For the text-containing cell, return its midpoint in [x, y] coordinate format. 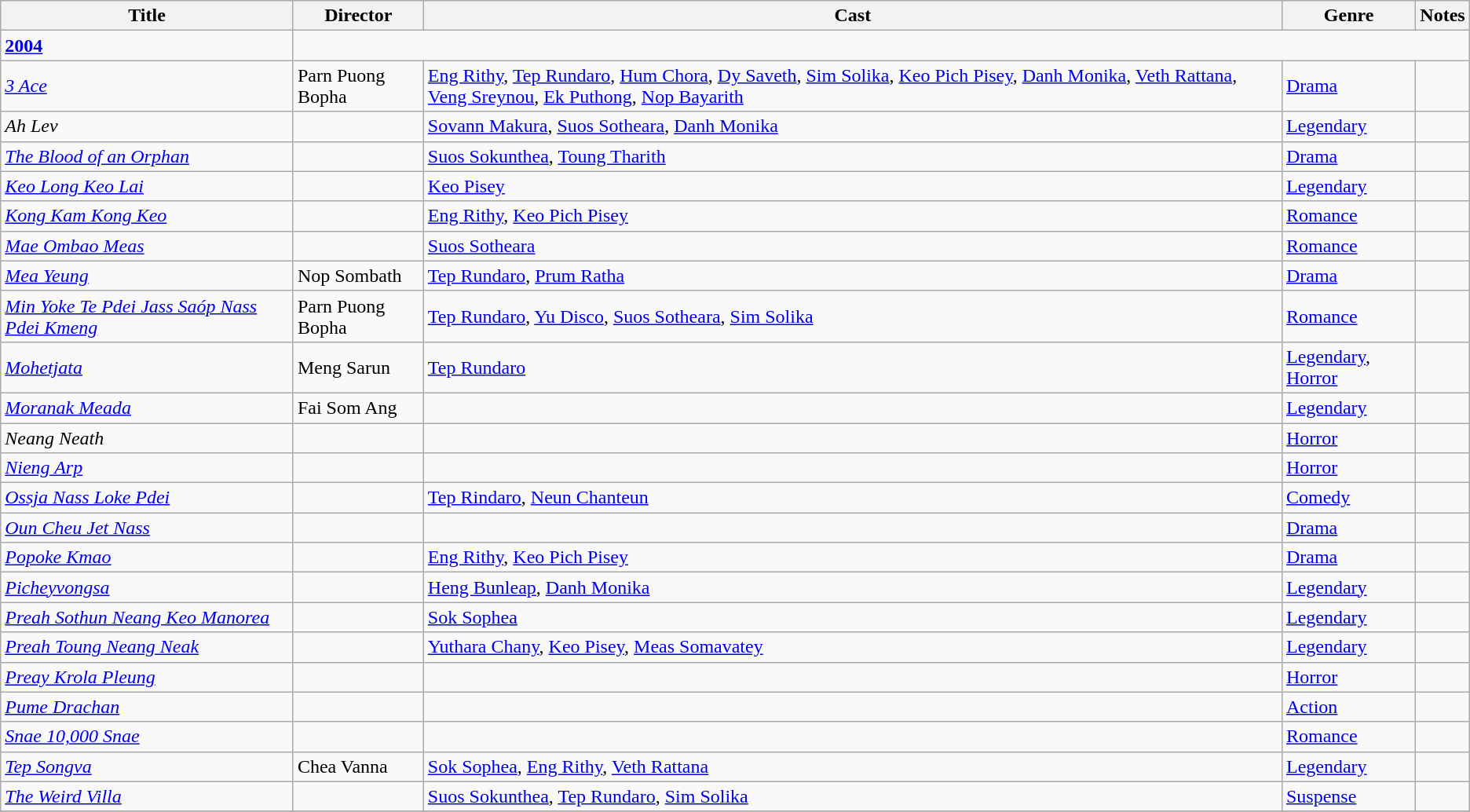
Tep Rundaro, Yu Disco, Suos Sotheara, Sim Solika [853, 316]
Picheyvongsa [148, 587]
Tep Songva [148, 766]
Director [358, 16]
Heng Bunleap, Danh Monika [853, 587]
Suos Sokunthea, Tep Rundaro, Sim Solika [853, 796]
Action [1348, 707]
Mae Ombao Meas [148, 246]
Sok Sophea, Eng Rithy, Veth Rattana [853, 766]
Preay Krola Pleung [148, 677]
3 Ace [148, 86]
Mea Yeung [148, 276]
Suos Sokunthea, Toung Tharith [853, 156]
Nieng Arp [148, 468]
Pume Drachan [148, 707]
Chea Vanna [358, 766]
Keo Pisey [853, 186]
The Blood of an Orphan [148, 156]
Tep Rindaro, Neun Chanteun [853, 498]
Snae 10,000 Snae [148, 737]
Min Yoke Te Pdei Jass Saóp Nass Pdei Kmeng [148, 316]
Legendary, Horror [1348, 368]
Fai Som Ang [358, 408]
Kong Kam Kong Keo [148, 216]
Cast [853, 16]
The Weird Villa [148, 796]
Keo Long Keo Lai [148, 186]
Preah Toung Neang Neak [148, 647]
Popoke Kmao [148, 558]
2004 [148, 46]
Ossja Nass Loke Pdei [148, 498]
Eng Rithy, Tep Rundaro, Hum Chora, Dy Saveth, Sim Solika, Keo Pich Pisey, Danh Monika, Veth Rattana, Veng Sreynou, Ek Puthong, Nop Bayarith [853, 86]
Meng Sarun [358, 368]
Moranak Meada [148, 408]
Tep Rundaro [853, 368]
Mohetjata [148, 368]
Title [148, 16]
Preah Sothun Neang Keo Manorea [148, 617]
Genre [1348, 16]
Suspense [1348, 796]
Ah Lev [148, 126]
Oun Cheu Jet Nass [148, 528]
Yuthara Chany, Keo Pisey, Meas Somavatey [853, 647]
Neang Neath [148, 437]
Sovann Makura, Suos Sotheara, Danh Monika [853, 126]
Notes [1443, 16]
Nop Sombath [358, 276]
Sok Sophea [853, 617]
Comedy [1348, 498]
Tep Rundaro, Prum Ratha [853, 276]
Suos Sotheara [853, 246]
